Scan for the cell matching the given text and deliver its [X, Y] coordinate at center. 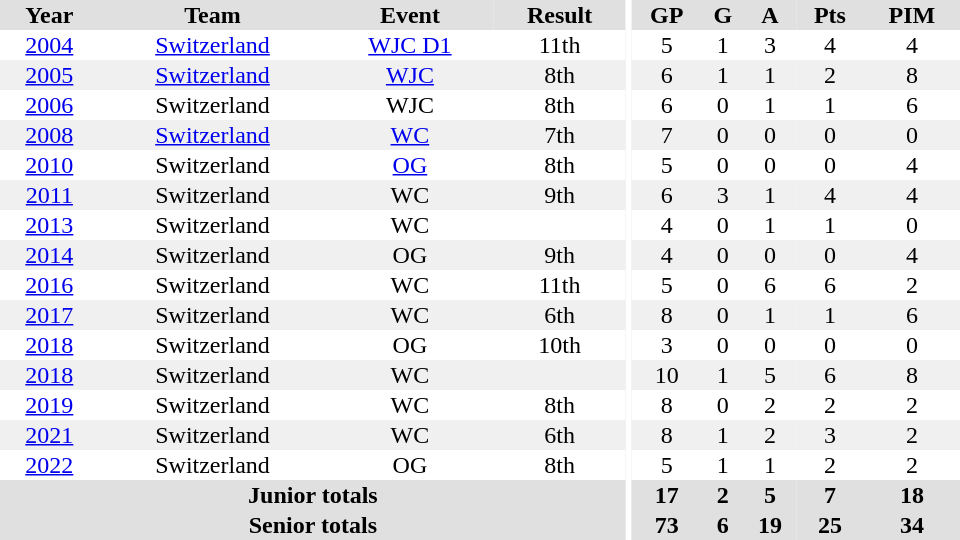
73 [667, 525]
Junior totals [313, 495]
Event [410, 15]
2010 [50, 165]
25 [830, 525]
19 [770, 525]
2019 [50, 405]
Senior totals [313, 525]
17 [667, 495]
PIM [912, 15]
18 [912, 495]
2014 [50, 255]
2011 [50, 195]
2021 [50, 435]
2008 [50, 135]
2005 [50, 75]
34 [912, 525]
2013 [50, 225]
G [723, 15]
Year [50, 15]
10 [667, 375]
2022 [50, 465]
Team [213, 15]
2006 [50, 105]
Result [559, 15]
2016 [50, 285]
2004 [50, 45]
7th [559, 135]
A [770, 15]
WJC D1 [410, 45]
GP [667, 15]
10th [559, 345]
Pts [830, 15]
2017 [50, 315]
